Determine the (x, y) coordinate at the center of the cell enclosing the given text.  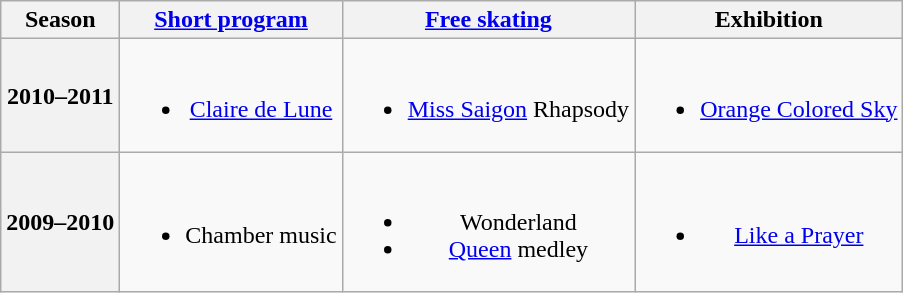
Miss Saigon Rhapsody (488, 96)
Free skating (488, 20)
Exhibition (769, 20)
Season (60, 20)
Short program (231, 20)
2010–2011 (60, 96)
Chamber music (231, 222)
Like a Prayer (769, 222)
Wonderland Queen medley (488, 222)
Orange Colored Sky (769, 96)
Claire de Lune (231, 96)
2009–2010 (60, 222)
